Search for the cell housing the specified text and yield its [X, Y] center coordinate. 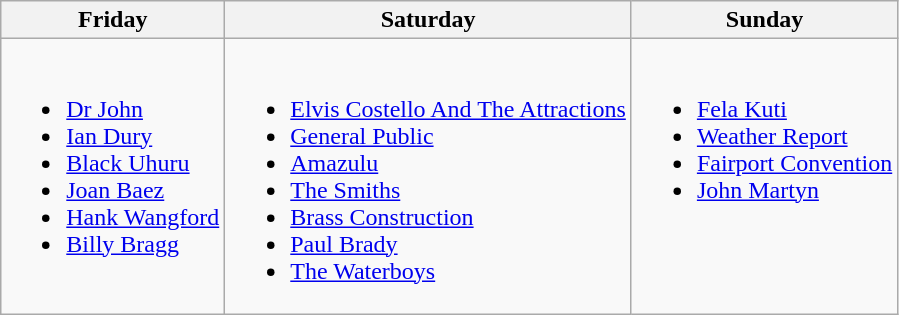
Friday [113, 20]
Saturday [428, 20]
Dr JohnIan DuryBlack UhuruJoan BaezHank WangfordBilly Bragg [113, 176]
Sunday [764, 20]
Elvis Costello And The AttractionsGeneral PublicAmazuluThe SmithsBrass ConstructionPaul BradyThe Waterboys [428, 176]
Fela KutiWeather ReportFairport ConventionJohn Martyn [764, 176]
